From the cell containing the given text, extract its center point as (x, y) coordinate. 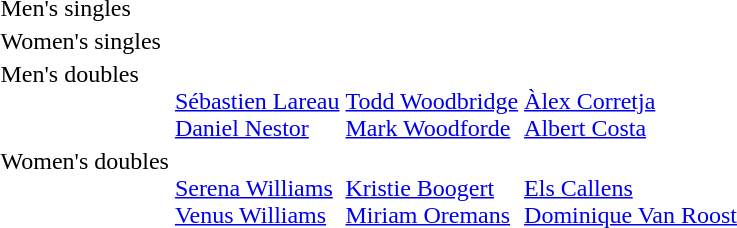
Sébastien LareauDaniel Nestor (257, 101)
Todd WoodbridgeMark Woodforde (432, 101)
